Return (x, y) of the center of cell containing provided text 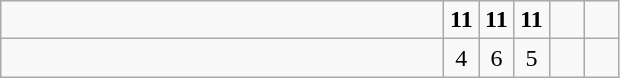
4 (462, 58)
5 (532, 58)
6 (496, 58)
